Return the (x, y) coordinate for the center point of the cell that contains the specified text.  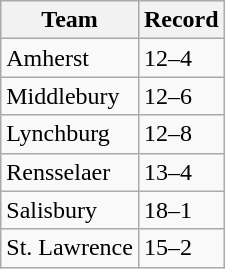
15–2 (181, 248)
13–4 (181, 172)
12–8 (181, 134)
12–4 (181, 58)
Team (70, 20)
Rensselaer (70, 172)
Middlebury (70, 96)
Record (181, 20)
Salisbury (70, 210)
Lynchburg (70, 134)
12–6 (181, 96)
St. Lawrence (70, 248)
18–1 (181, 210)
Amherst (70, 58)
